Scan for the cell matching the given text and deliver its (x, y) coordinate at center. 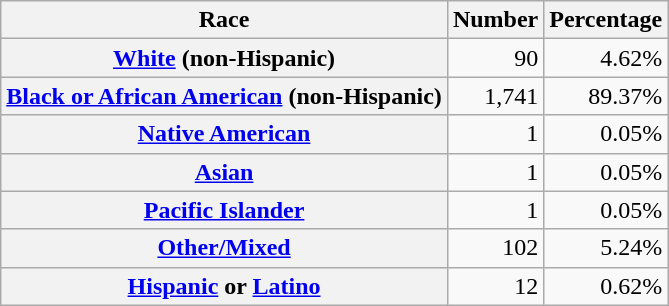
4.62% (606, 58)
Native American (224, 134)
Race (224, 20)
Hispanic or Latino (224, 286)
Pacific Islander (224, 210)
0.62% (606, 286)
Number (495, 20)
5.24% (606, 248)
12 (495, 286)
Black or African American (non-Hispanic) (224, 96)
Percentage (606, 20)
90 (495, 58)
102 (495, 248)
Other/Mixed (224, 248)
Asian (224, 172)
White (non-Hispanic) (224, 58)
1,741 (495, 96)
89.37% (606, 96)
